Capture the cell that displays the provided text and extract its [X, Y] central coordinate. 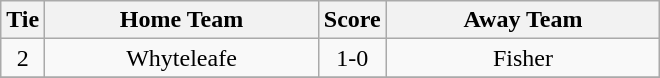
Away Team [523, 20]
2 [23, 58]
Home Team [182, 20]
Score [352, 20]
Whyteleafe [182, 58]
1-0 [352, 58]
Tie [23, 20]
Fisher [523, 58]
